Detect which cell encompasses the target text, then output its (x, y) center coordinate. 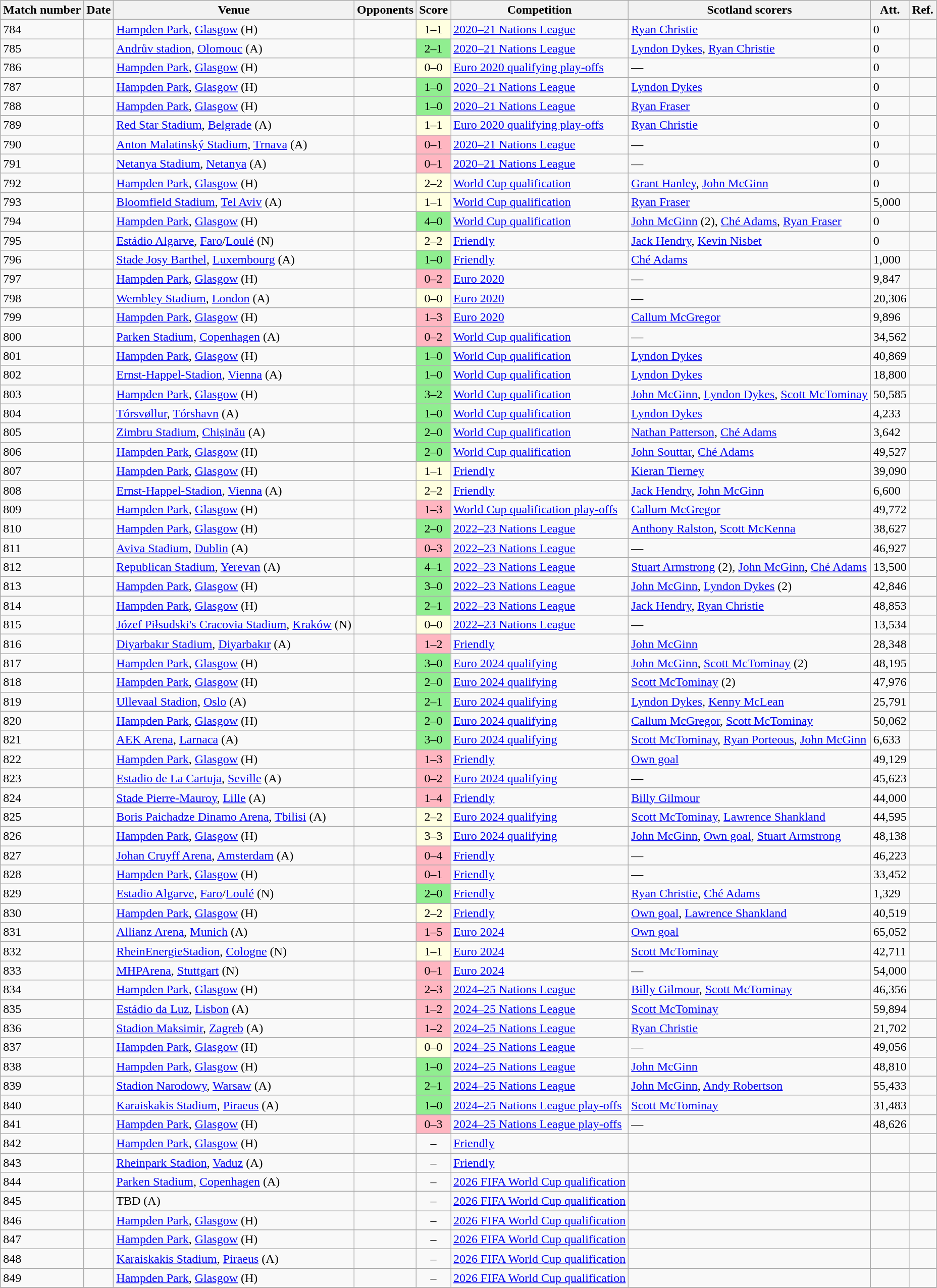
Stade Pierre-Mauroy, Lille (A) (234, 797)
John McGinn, Lyndon Dykes (2) (749, 586)
Stade Josy Barthel, Luxembourg (A) (234, 260)
807 (42, 471)
823 (42, 778)
827 (42, 855)
33,452 (890, 875)
790 (42, 144)
800 (42, 337)
Own goal, Lawrence Shankland (749, 913)
Kieran Tierney (749, 471)
5,000 (890, 202)
846 (42, 1220)
792 (42, 183)
816 (42, 644)
6,633 (890, 740)
Stuart Armstrong (2), John McGinn, Ché Adams (749, 567)
1–5 (434, 932)
Aviva Stadium, Dublin (A) (234, 548)
RheinEnergieStadion, Cologne (N) (234, 951)
34,562 (890, 337)
Scott McTominay, Ryan Porteous, John McGinn (749, 740)
789 (42, 125)
Opponents (386, 10)
Venue (234, 10)
3–3 (434, 836)
4–0 (434, 221)
31,483 (890, 1105)
28,348 (890, 644)
Scott McTominay, Lawrence Shankland (749, 817)
50,585 (890, 394)
46,927 (890, 548)
9,847 (890, 279)
813 (42, 586)
811 (42, 548)
Red Star Stadium, Belgrade (A) (234, 125)
Johan Cruyff Arena, Amsterdam (A) (234, 855)
Lyndon Dykes, Kenny McLean (749, 702)
44,000 (890, 797)
824 (42, 797)
847 (42, 1240)
48,626 (890, 1124)
797 (42, 279)
Ullevaal Stadion, Oslo (A) (234, 702)
820 (42, 721)
20,306 (890, 298)
818 (42, 682)
John McGinn, Scott McTominay (2) (749, 663)
Stadion Maksimir, Zagreb (A) (234, 1028)
801 (42, 356)
838 (42, 1066)
806 (42, 452)
Estádio da Luz, Lisbon (A) (234, 1009)
21,702 (890, 1028)
Tórsvøllur, Tórshavn (A) (234, 413)
848 (42, 1259)
Competition (540, 10)
John Souttar, Ché Adams (749, 452)
845 (42, 1201)
833 (42, 971)
65,052 (890, 932)
46,356 (890, 990)
809 (42, 509)
42,711 (890, 951)
804 (42, 413)
49,129 (890, 759)
4–1 (434, 567)
49,772 (890, 509)
Józef Piłsudski's Cracovia Stadium, Kraków (N) (234, 625)
834 (42, 990)
3–2 (434, 394)
Andrův stadion, Olomouc (A) (234, 48)
AEK Arena, Larnaca (A) (234, 740)
13,534 (890, 625)
John McGinn, Own goal, Stuart Armstrong (749, 836)
Republican Stadium, Yerevan (A) (234, 567)
814 (42, 606)
Anton Malatinský Stadium, Trnava (A) (234, 144)
Anthony Ralston, Scott McKenna (749, 528)
808 (42, 490)
40,519 (890, 913)
803 (42, 394)
819 (42, 702)
Lyndon Dykes, Ryan Christie (749, 48)
Billy Gilmour, Scott McTominay (749, 990)
835 (42, 1009)
9,896 (890, 317)
Estádio Algarve, Faro/Loulé (N) (234, 241)
785 (42, 48)
849 (42, 1278)
59,894 (890, 1009)
World Cup qualification play-offs (540, 509)
840 (42, 1105)
1,000 (890, 260)
48,810 (890, 1066)
40,869 (890, 356)
831 (42, 932)
John McGinn (2), Ché Adams, Ryan Fraser (749, 221)
Grant Hanley, John McGinn (749, 183)
2–3 (434, 990)
791 (42, 164)
810 (42, 528)
Estadio Algarve, Faro/Loulé (N) (234, 894)
799 (42, 317)
826 (42, 836)
50,062 (890, 721)
798 (42, 298)
4,233 (890, 413)
Score (434, 10)
45,623 (890, 778)
John McGinn, Lyndon Dykes, Scott McTominay (749, 394)
Diyarbakır Stadium, Diyarbakır (A) (234, 644)
Jack Hendry, John McGinn (749, 490)
Stadion Narodowy, Warsaw (A) (234, 1086)
54,000 (890, 971)
Jack Hendry, Ryan Christie (749, 606)
6,600 (890, 490)
TBD (A) (234, 1201)
829 (42, 894)
Boris Paichadze Dinamo Arena, Tbilisi (A) (234, 817)
Date (99, 10)
25,791 (890, 702)
0–4 (434, 855)
795 (42, 241)
Scott McTominay (2) (749, 682)
837 (42, 1047)
843 (42, 1162)
1–4 (434, 797)
828 (42, 875)
38,627 (890, 528)
Scotland scorers (749, 10)
Allianz Arena, Munich (A) (234, 932)
812 (42, 567)
Ché Adams (749, 260)
825 (42, 817)
786 (42, 68)
Rheinpark Stadion, Vaduz (A) (234, 1162)
832 (42, 951)
794 (42, 221)
784 (42, 29)
836 (42, 1028)
793 (42, 202)
Billy Gilmour (749, 797)
47,976 (890, 682)
842 (42, 1143)
805 (42, 433)
802 (42, 375)
Wembley Stadium, London (A) (234, 298)
48,138 (890, 836)
822 (42, 759)
MHPArena, Stuttgart (N) (234, 971)
13,500 (890, 567)
55,433 (890, 1086)
Nathan Patterson, Ché Adams (749, 433)
Netanya Stadium, Netanya (A) (234, 164)
44,595 (890, 817)
830 (42, 913)
49,056 (890, 1047)
Callum McGregor, Scott McTominay (749, 721)
49,527 (890, 452)
815 (42, 625)
Jack Hendry, Kevin Nisbet (749, 241)
48,195 (890, 663)
817 (42, 663)
Match number (42, 10)
Att. (890, 10)
787 (42, 87)
1,329 (890, 894)
39,090 (890, 471)
3,642 (890, 433)
796 (42, 260)
Ref. (923, 10)
42,846 (890, 586)
48,853 (890, 606)
John McGinn, Andy Robertson (749, 1086)
Bloomfield Stadium, Tel Aviv (A) (234, 202)
Zimbru Stadium, Chișinău (A) (234, 433)
788 (42, 106)
841 (42, 1124)
821 (42, 740)
18,800 (890, 375)
839 (42, 1086)
844 (42, 1182)
Estadio de La Cartuja, Seville (A) (234, 778)
46,223 (890, 855)
Ryan Christie, Ché Adams (749, 894)
